Scan for the cell matching the given text and deliver its (x, y) coordinate at center. 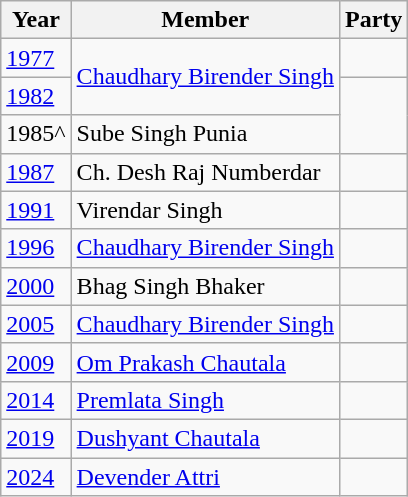
Premlata Singh (205, 400)
Member (205, 20)
2019 (36, 438)
Party (373, 20)
Ch. Desh Raj Numberdar (205, 172)
Om Prakash Chautala (205, 362)
1991 (36, 210)
Year (36, 20)
2014 (36, 400)
1987 (36, 172)
1977 (36, 58)
2009 (36, 362)
Virendar Singh (205, 210)
Dushyant Chautala (205, 438)
Devender Attri (205, 477)
1996 (36, 248)
1982 (36, 96)
2000 (36, 286)
Bhag Singh Bhaker (205, 286)
Sube Singh Punia (205, 134)
1985^ (36, 134)
2024 (36, 477)
2005 (36, 324)
